Pinpoint the cell where the given text exists, returning its [x, y] midpoint coordinate. 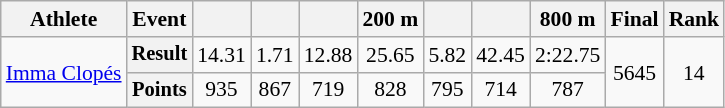
935 [222, 90]
787 [568, 90]
Rank [694, 19]
719 [328, 90]
714 [500, 90]
795 [447, 90]
828 [390, 90]
Event [160, 19]
5645 [634, 72]
Result [160, 55]
Points [160, 90]
Athlete [64, 19]
2:22.75 [568, 55]
200 m [390, 19]
867 [275, 90]
Final [634, 19]
14 [694, 72]
1.71 [275, 55]
14.31 [222, 55]
12.88 [328, 55]
Imma Clopés [64, 72]
800 m [568, 19]
5.82 [447, 55]
42.45 [500, 55]
25.65 [390, 55]
